Determine the (X, Y) coordinate at the center of the cell enclosing the given text.  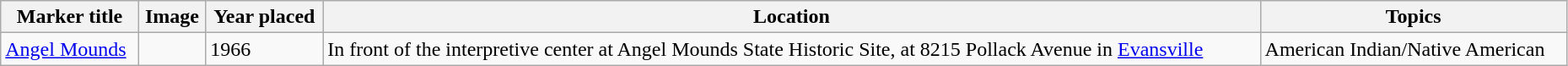
Marker title (70, 17)
Angel Mounds (70, 49)
In front of the interpretive center at Angel Mounds State Historic Site, at 8215 Pollack Avenue in Evansville (791, 49)
1966 (265, 49)
Location (791, 17)
Topics (1414, 17)
Year placed (265, 17)
American Indian/Native American (1414, 49)
Image (172, 17)
